Search for the cell housing the specified text and yield its (X, Y) center coordinate. 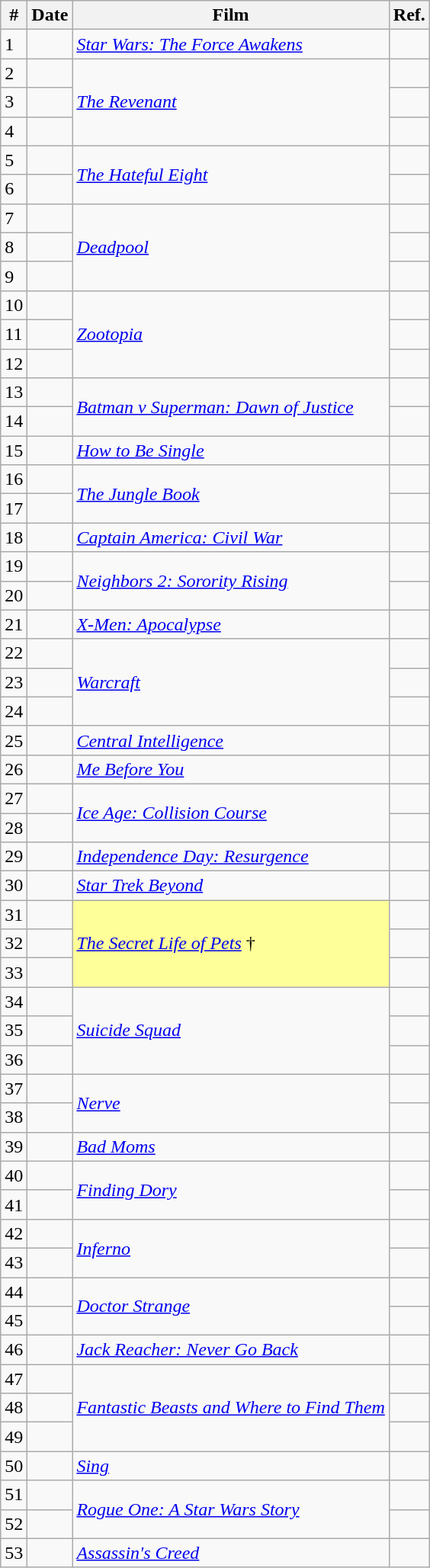
31 (14, 915)
Star Wars: The Force Awakens (230, 44)
46 (14, 1350)
Ice Age: Collision Course (230, 813)
21 (14, 624)
25 (14, 740)
Deadpool (230, 247)
52 (14, 1524)
Suicide Squad (230, 1031)
Star Trek Beyond (230, 886)
14 (14, 422)
27 (14, 798)
Me Before You (230, 769)
The Hateful Eight (230, 175)
7 (14, 218)
Finding Dory (230, 1190)
45 (14, 1321)
24 (14, 711)
5 (14, 160)
50 (14, 1466)
18 (14, 537)
Nerve (230, 1103)
3 (14, 102)
Central Intelligence (230, 740)
1 (14, 44)
2 (14, 73)
Ref. (409, 15)
Fantastic Beasts and Where to Find Them (230, 1408)
10 (14, 305)
43 (14, 1262)
49 (14, 1437)
X-Men: Apocalypse (230, 624)
22 (14, 653)
Rogue One: A Star Wars Story (230, 1509)
Sing (230, 1466)
Neighbors 2: Sorority Rising (230, 581)
Doctor Strange (230, 1307)
8 (14, 247)
Captain America: Civil War (230, 537)
The Revenant (230, 102)
39 (14, 1146)
41 (14, 1204)
53 (14, 1553)
4 (14, 131)
40 (14, 1175)
36 (14, 1060)
44 (14, 1292)
Independence Day: Resurgence (230, 857)
How to Be Single (230, 451)
11 (14, 334)
Batman v Superman: Dawn of Justice (230, 407)
Date (50, 15)
48 (14, 1408)
33 (14, 973)
Inferno (230, 1248)
51 (14, 1495)
The Secret Life of Pets † (230, 944)
Jack Reacher: Never Go Back (230, 1350)
28 (14, 827)
29 (14, 857)
20 (14, 595)
30 (14, 886)
23 (14, 682)
12 (14, 364)
37 (14, 1089)
26 (14, 769)
38 (14, 1117)
13 (14, 393)
17 (14, 508)
Bad Moms (230, 1146)
47 (14, 1379)
19 (14, 566)
9 (14, 276)
Assassin's Creed (230, 1553)
Zootopia (230, 334)
Film (230, 15)
The Jungle Book (230, 494)
6 (14, 189)
Warcraft (230, 682)
32 (14, 944)
# (14, 15)
15 (14, 451)
35 (14, 1031)
16 (14, 479)
42 (14, 1233)
34 (14, 1002)
